Search for the cell housing the specified text and yield its [x, y] center coordinate. 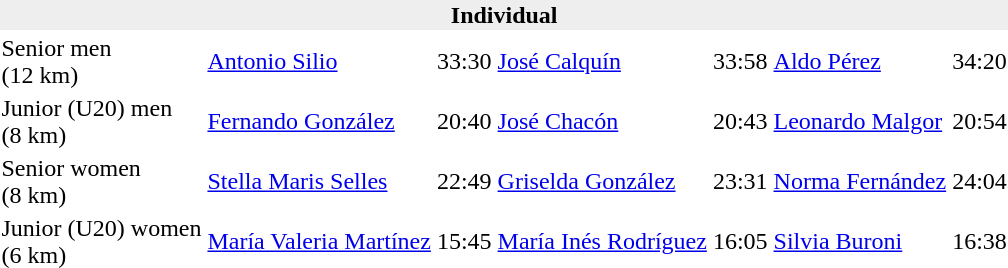
Aldo Pérez [860, 62]
33:30 [464, 62]
Senior men(12 km) [102, 62]
José Calquín [602, 62]
33:58 [740, 62]
Norma Fernández [860, 182]
Griselda González [602, 182]
José Chacón [602, 122]
Antonio Silio [319, 62]
Individual [504, 15]
Junior (U20) men(8 km) [102, 122]
Senior women(8 km) [102, 182]
Leonardo Malgor [860, 122]
Fernando González [319, 122]
20:43 [740, 122]
22:49 [464, 182]
23:31 [740, 182]
Stella Maris Selles [319, 182]
20:40 [464, 122]
